Return the [X, Y] coordinate for the center point of the cell that contains the specified text.  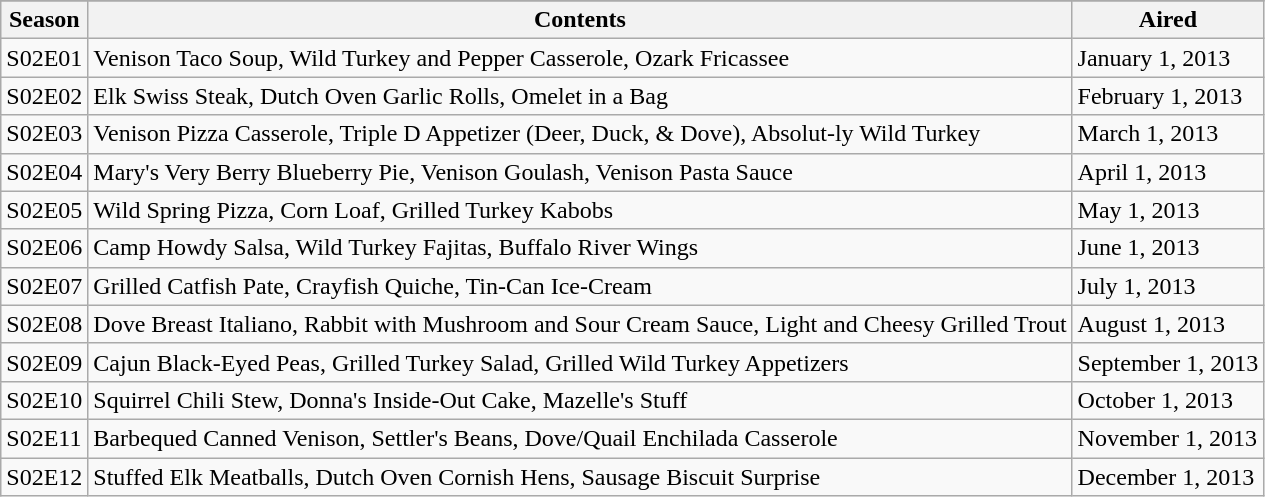
Wild Spring Pizza, Corn Loaf, Grilled Turkey Kabobs [580, 210]
S02E11 [44, 438]
February 1, 2013 [1168, 96]
Cajun Black-Eyed Peas, Grilled Turkey Salad, Grilled Wild Turkey Appetizers [580, 362]
Mary's Very Berry Blueberry Pie, Venison Goulash, Venison Pasta Sauce [580, 172]
Aired [1168, 20]
August 1, 2013 [1168, 324]
September 1, 2013 [1168, 362]
June 1, 2013 [1168, 248]
May 1, 2013 [1168, 210]
Dove Breast Italiano, Rabbit with Mushroom and Sour Cream Sauce, Light and Cheesy Grilled Trout [580, 324]
S02E01 [44, 58]
March 1, 2013 [1168, 134]
S02E02 [44, 96]
Season [44, 20]
S02E03 [44, 134]
October 1, 2013 [1168, 400]
November 1, 2013 [1168, 438]
Squirrel Chili Stew, Donna's Inside-Out Cake, Mazelle's Stuff [580, 400]
Stuffed Elk Meatballs, Dutch Oven Cornish Hens, Sausage Biscuit Surprise [580, 477]
S02E06 [44, 248]
Barbequed Canned Venison, Settler's Beans, Dove/Quail Enchilada Casserole [580, 438]
S02E05 [44, 210]
December 1, 2013 [1168, 477]
S02E07 [44, 286]
Elk Swiss Steak, Dutch Oven Garlic Rolls, Omelet in a Bag [580, 96]
July 1, 2013 [1168, 286]
Venison Pizza Casserole, Triple D Appetizer (Deer, Duck, & Dove), Absolut-ly Wild Turkey [580, 134]
S02E10 [44, 400]
S02E08 [44, 324]
Grilled Catfish Pate, Crayfish Quiche, Tin-Can Ice-Cream [580, 286]
S02E09 [44, 362]
Camp Howdy Salsa, Wild Turkey Fajitas, Buffalo River Wings [580, 248]
April 1, 2013 [1168, 172]
January 1, 2013 [1168, 58]
S02E12 [44, 477]
S02E04 [44, 172]
Venison Taco Soup, Wild Turkey and Pepper Casserole, Ozark Fricassee [580, 58]
Contents [580, 20]
